Detect which cell encompasses the target text, then output its [X, Y] center coordinate. 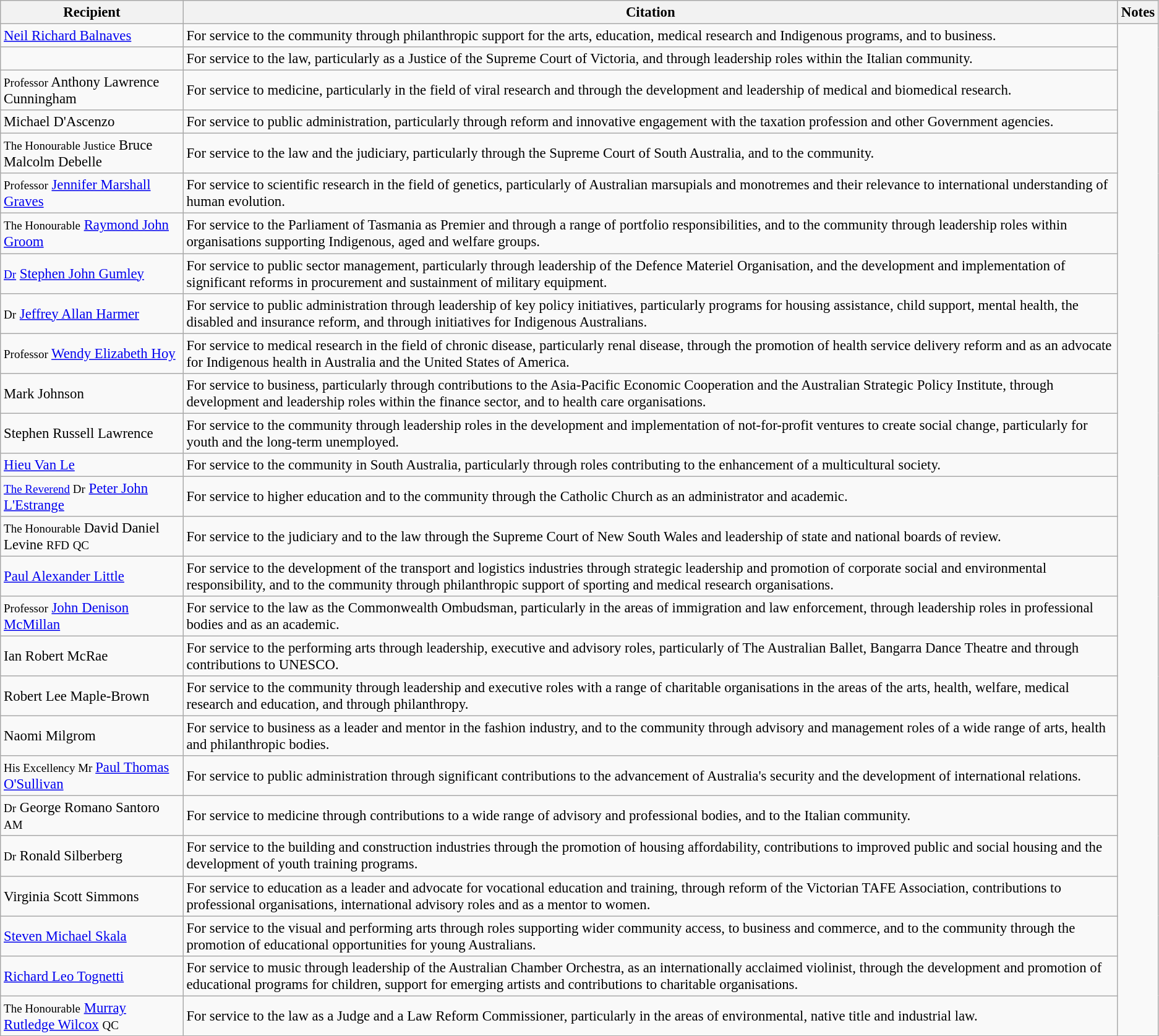
Dr Stephen John Gumley [92, 273]
Richard Leo Tognetti [92, 976]
Robert Lee Maple-Brown [92, 696]
Notes [1138, 12]
Ian Robert McRae [92, 657]
Citation [651, 12]
Dr Ronald Silberberg [92, 856]
Hieu Van Le [92, 465]
Paul Alexander Little [92, 576]
Dr George Romano Santoro AM [92, 816]
The Reverend Dr Peter John L'Estrange [92, 496]
For service to the law and the judiciary, particularly through the Supreme Court of South Australia, and to the community. [651, 153]
For service to the judiciary and to the law through the Supreme Court of New South Wales and leadership of state and national boards of review. [651, 537]
Mark Johnson [92, 393]
Stephen Russell Lawrence [92, 433]
The Honourable Raymond John Groom [92, 234]
Michael D'Ascenzo [92, 122]
Professor Jennifer Marshall Graves [92, 193]
Dr Jeffrey Allan Harmer [92, 313]
Professor Wendy Elizabeth Hoy [92, 354]
For service to the law as a Judge and a Law Reform Commissioner, particularly in the areas of environmental, native title and industrial law. [651, 1016]
Virginia Scott Simmons [92, 896]
Naomi Milgrom [92, 736]
Professor Anthony Lawrence Cunningham [92, 90]
For service to medicine through contributions to a wide range of advisory and professional bodies, and to the Italian community. [651, 816]
Professor John Denison McMillan [92, 616]
The Honourable Murray Rutledge Wilcox QC [92, 1016]
For service to higher education and to the community through the Catholic Church as an administrator and academic. [651, 496]
The Honourable David Daniel Levine RFD QC [92, 537]
Recipient [92, 12]
For service to the community through philanthropic support for the arts, education, medical research and Indigenous programs, and to business. [651, 36]
Steven Michael Skala [92, 936]
For service to the law, particularly as a Justice of the Supreme Court of Victoria, and through leadership roles within the Italian community. [651, 59]
The Honourable Justice Bruce Malcolm Debelle [92, 153]
His Excellency Mr Paul Thomas O'Sullivan [92, 776]
For service to the community in South Australia, particularly through roles contributing to the enhancement of a multicultural society. [651, 465]
Neil Richard Balnaves [92, 36]
For service to medicine, particularly in the field of viral research and through the development and leadership of medical and biomedical research. [651, 90]
